Extract the (X, Y) coordinate from the center of the cell holding the provided text.  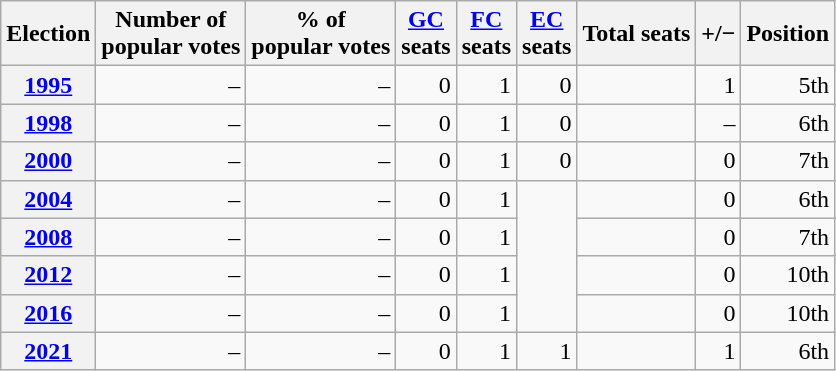
Position (788, 34)
FCseats (486, 34)
GCseats (426, 34)
Number ofpopular votes (171, 34)
1995 (48, 85)
Election (48, 34)
2016 (48, 313)
+/− (718, 34)
2008 (48, 237)
2004 (48, 199)
1998 (48, 123)
2012 (48, 275)
Total seats (636, 34)
2000 (48, 161)
% ofpopular votes (321, 34)
2021 (48, 351)
5th (788, 85)
ECseats (547, 34)
